Scan for the cell matching the given text and deliver its [x, y] coordinate at center. 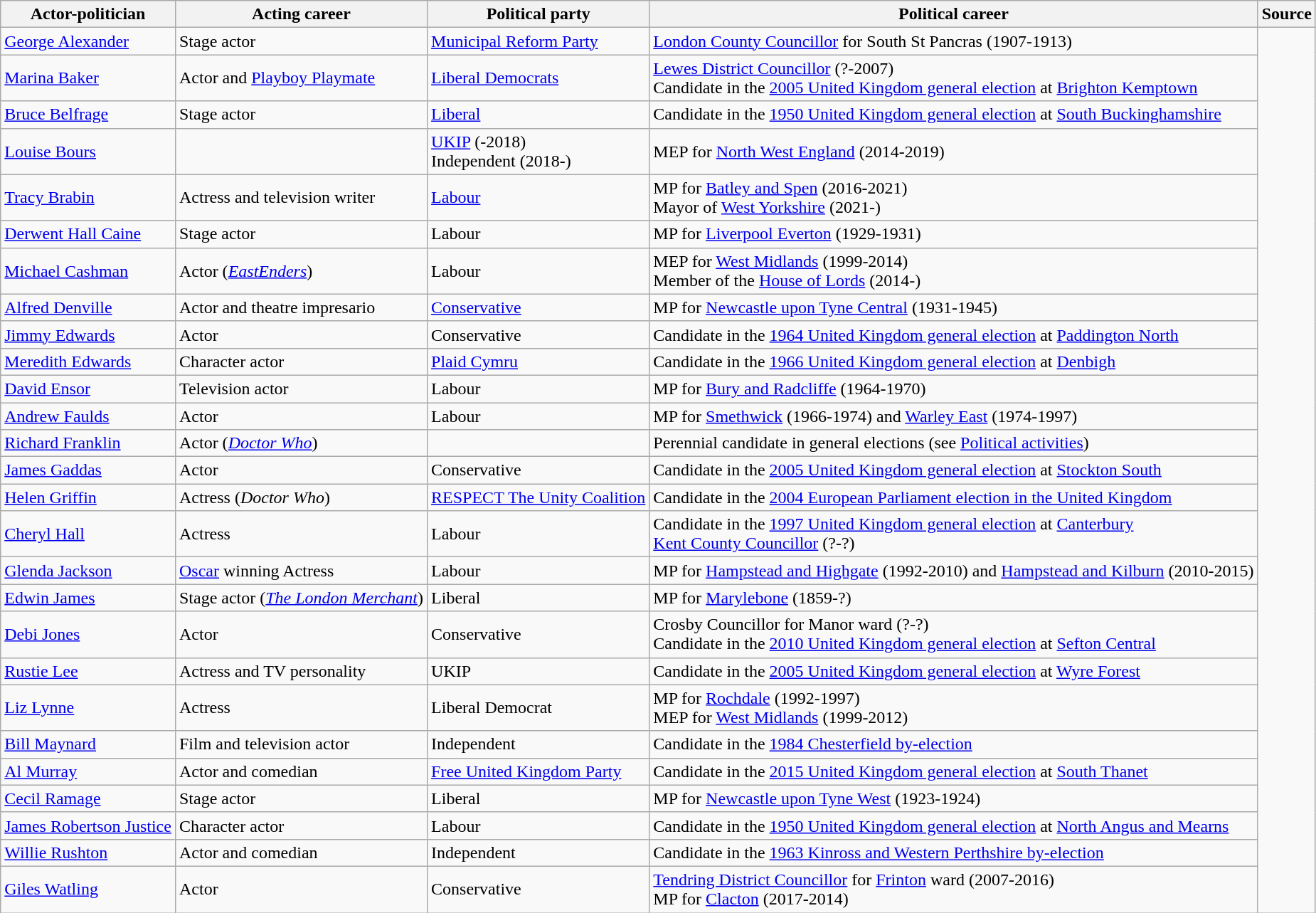
Giles Watling [88, 890]
Helen Griffin [88, 497]
Crosby Councillor for Manor ward (?-?)Candidate in the 2010 United Kingdom general election at Sefton Central [953, 635]
Alfred Denville [88, 307]
Liberal Democrat [538, 707]
James Robertson Justice [88, 825]
Plaid Cymru [538, 361]
Television actor [301, 389]
Candidate in the 1950 United Kingdom general election at South Buckinghamshire [953, 115]
Actress and television writer [301, 198]
Candidate in the 1963 Kinross and Western Perthshire by-election [953, 853]
Candidate in the 1984 Chesterfield by-election [953, 744]
Actress (Doctor Who) [301, 497]
Candidate in the 1964 United Kingdom general election at Paddington North [953, 334]
Richard Franklin [88, 443]
George Alexander [88, 41]
Political party [538, 14]
Oscar winning Actress [301, 571]
Candidate in the 2005 United Kingdom general election at Stockton South [953, 470]
Film and television actor [301, 744]
MP for Liverpool Everton (1929-1931) [953, 234]
MP for Newcastle upon Tyne West (1923-1924) [953, 798]
David Ensor [88, 389]
Political career [953, 14]
UKIP (-2018)Independent (2018-) [538, 151]
London County Councillor for South St Pancras (1907-1913) [953, 41]
MP for Hampstead and Highgate (1992-2010) and Hampstead and Kilburn (2010-2015) [953, 571]
Acting career [301, 14]
Jimmy Edwards [88, 334]
Liz Lynne [88, 707]
MP for Smethwick (1966-1974) and Warley East (1974-1997) [953, 416]
James Gaddas [88, 470]
MP for Rochdale (1992-1997)MEP for West Midlands (1999-2012) [953, 707]
Lewes District Councillor (?-2007)Candidate in the 2005 United Kingdom general election at Brighton Kemptown [953, 78]
Meredith Edwards [88, 361]
Candidate in the 2015 United Kingdom general election at South Thanet [953, 771]
MP for Newcastle upon Tyne Central (1931-1945) [953, 307]
MEP for West Midlands (1999-2014)Member of the House of Lords (2014-) [953, 270]
Actress and TV personality [301, 671]
Actor and Playboy Playmate [301, 78]
Actor (EastEnders) [301, 270]
Actor and theatre impresario [301, 307]
MP for Batley and Spen (2016-2021)Mayor of West Yorkshire (2021-) [953, 198]
Louise Bours [88, 151]
Candidate in the 1950 United Kingdom general election at North Angus and Mearns [953, 825]
Stage actor (The London Merchant) [301, 598]
Cecil Ramage [88, 798]
Candidate in the 1966 United Kingdom general election at Denbigh [953, 361]
Source [1286, 14]
Edwin James [88, 598]
Derwent Hall Caine [88, 234]
Debi Jones [88, 635]
RESPECT The Unity Coalition [538, 497]
Actor (Doctor Who) [301, 443]
Actor-politician [88, 14]
UKIP [538, 671]
MP for Bury and Radcliffe (1964-1970) [953, 389]
Free United Kingdom Party [538, 771]
Cheryl Hall [88, 534]
Tendring District Councillor for Frinton ward (2007-2016)MP for Clacton (2017-2014) [953, 890]
Andrew Faulds [88, 416]
Liberal Democrats [538, 78]
Willie Rushton [88, 853]
Perennial candidate in general elections (see Political activities) [953, 443]
Bill Maynard [88, 744]
Bruce Belfrage [88, 115]
Tracy Brabin [88, 198]
Candidate in the 2005 United Kingdom general election at Wyre Forest [953, 671]
Municipal Reform Party [538, 41]
MEP for North West England (2014-2019) [953, 151]
Marina Baker [88, 78]
Al Murray [88, 771]
Candidate in the 1997 United Kingdom general election at CanterburyKent County Councillor (?-?) [953, 534]
Rustie Lee [88, 671]
Candidate in the 2004 European Parliament election in the United Kingdom [953, 497]
MP for Marylebone (1859-?) [953, 598]
Michael Cashman [88, 270]
Glenda Jackson [88, 571]
